Scan for the cell matching the given text and deliver its (X, Y) coordinate at center. 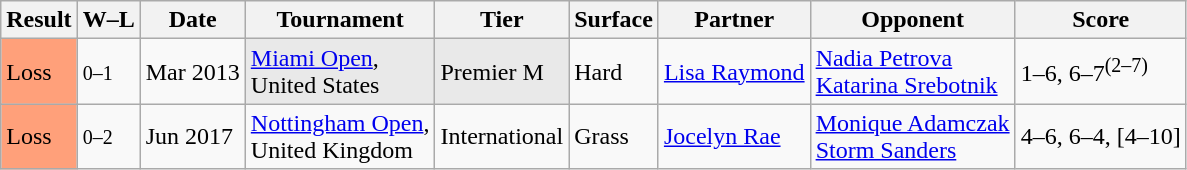
Monique Adamczak Storm Sanders (912, 136)
4–6, 6–4, [4–10] (1100, 136)
Partner (734, 20)
0–1 (108, 72)
Mar 2013 (192, 72)
Miami Open, United States (340, 72)
Tournament (340, 20)
International (502, 136)
Nottingham Open, United Kingdom (340, 136)
Score (1100, 20)
Premier M (502, 72)
Jocelyn Rae (734, 136)
Tier (502, 20)
Lisa Raymond (734, 72)
W–L (108, 20)
Grass (614, 136)
Opponent (912, 20)
Date (192, 20)
Jun 2017 (192, 136)
1–6, 6–7(2–7) (1100, 72)
Result (39, 20)
Surface (614, 20)
0–2 (108, 136)
Nadia Petrova Katarina Srebotnik (912, 72)
Hard (614, 72)
